Identify which cell holds the provided text, then report its [X, Y] central coordinate. 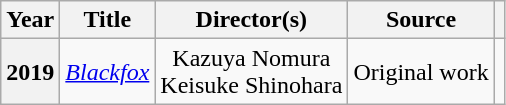
Kazuya NomuraKeisuke Shinohara [252, 72]
Original work [421, 72]
Blackfox [108, 72]
Year [30, 20]
2019 [30, 72]
Title [108, 20]
Director(s) [252, 20]
Source [421, 20]
